Determine the [X, Y] coordinate at the center of the cell enclosing the given text.  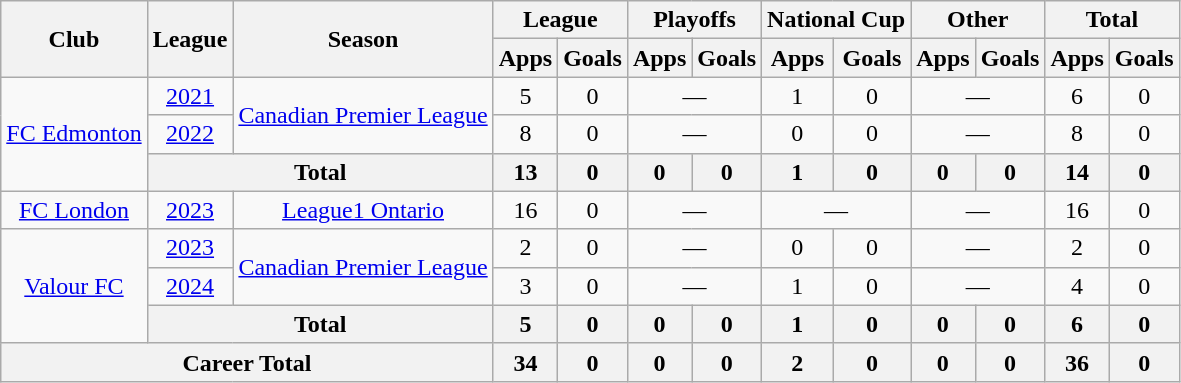
2021 [190, 96]
14 [1077, 172]
3 [525, 286]
Other [978, 20]
Valour FC [74, 286]
Season [363, 39]
Club [74, 39]
13 [525, 172]
2024 [190, 286]
2022 [190, 134]
FC London [74, 210]
4 [1077, 286]
Career Total [247, 362]
League1 Ontario [363, 210]
34 [525, 362]
FC Edmonton [74, 134]
Playoffs [694, 20]
National Cup [836, 20]
36 [1077, 362]
